Provide the (x, y) coordinate of the cell's center where the given text is located.  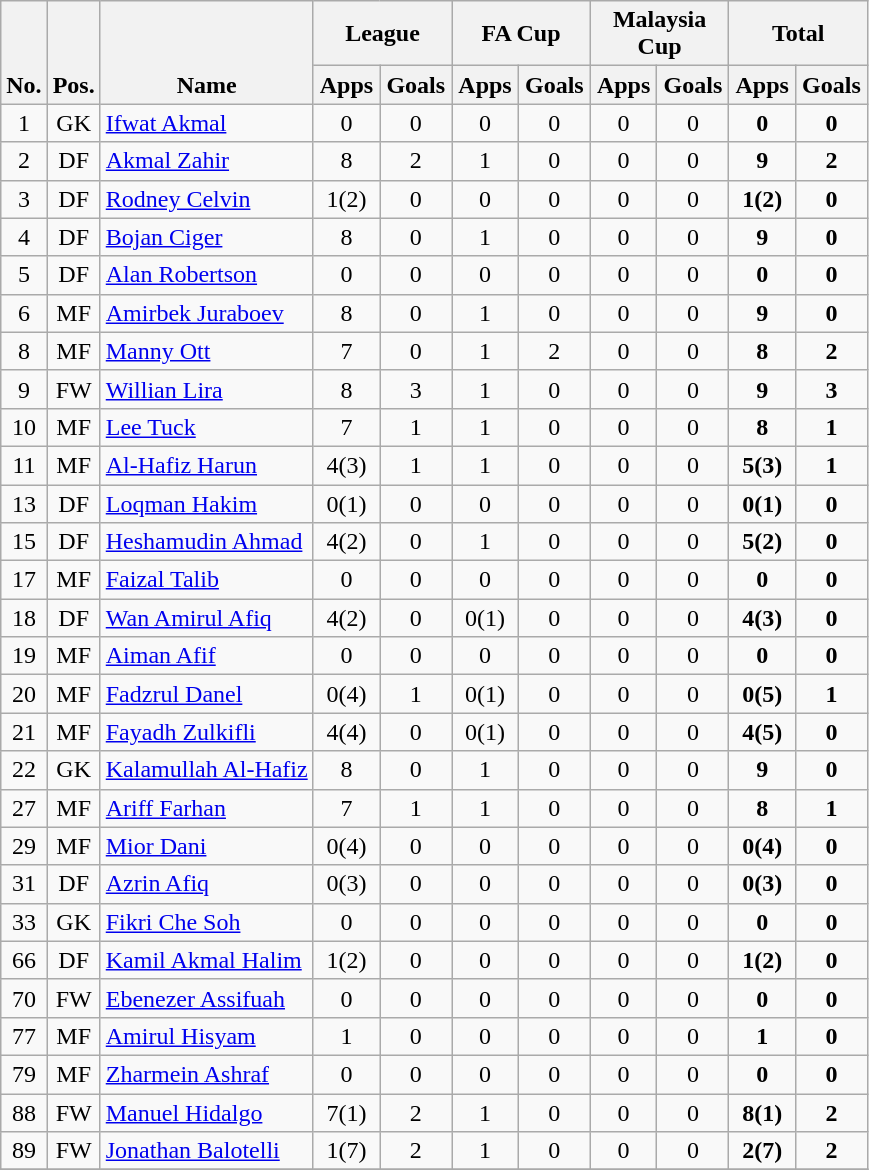
79 (24, 1074)
7(1) (346, 1113)
Amirbek Juraboev (206, 313)
Total (798, 34)
Ariff Farhan (206, 808)
21 (24, 732)
88 (24, 1113)
31 (24, 884)
5(3) (762, 465)
33 (24, 922)
Al-Hafiz Harun (206, 465)
Manny Ott (206, 351)
Akmal Zahir (206, 161)
18 (24, 618)
Kalamullah Al-Hafiz (206, 770)
Lee Tuck (206, 427)
1(7) (346, 1151)
Alan Robertson (206, 275)
4(5) (762, 732)
Willian Lira (206, 389)
Jonathan Balotelli (206, 1151)
5(2) (762, 542)
Wan Amirul Afiq (206, 618)
No. (24, 52)
Faizal Talib (206, 580)
77 (24, 1036)
4(4) (346, 732)
Manuel Hidalgo (206, 1113)
Name (206, 52)
Loqman Hakim (206, 503)
Zharmein Ashraf (206, 1074)
Fayadh Zulkifli (206, 732)
19 (24, 656)
70 (24, 998)
5 (24, 275)
17 (24, 580)
Rodney Celvin (206, 199)
Amirul Hisyam (206, 1036)
15 (24, 542)
Bojan Ciger (206, 237)
2(7) (762, 1151)
Aiman Afif (206, 656)
Fikri Che Soh (206, 922)
20 (24, 694)
10 (24, 427)
13 (24, 503)
66 (24, 960)
8(1) (762, 1113)
Fadzrul Danel (206, 694)
Heshamudin Ahmad (206, 542)
Ebenezer Assifuah (206, 998)
Kamil Akmal Halim (206, 960)
11 (24, 465)
League (382, 34)
89 (24, 1151)
Malaysia Cup (660, 34)
0(5) (762, 694)
6 (24, 313)
Mior Dani (206, 846)
27 (24, 808)
Pos. (74, 52)
FA Cup (522, 34)
29 (24, 846)
Ifwat Akmal (206, 123)
4 (24, 237)
22 (24, 770)
Azrin Afiq (206, 884)
